Provide the (X, Y) coordinate of the cell's center where the given text is located.  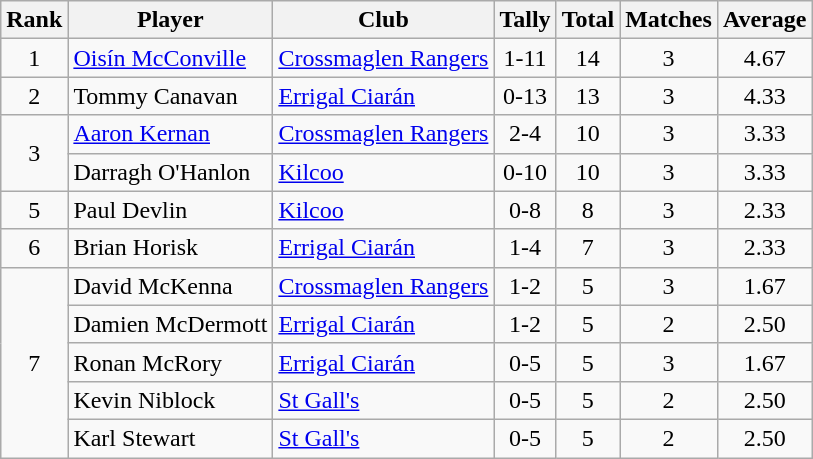
1-4 (525, 248)
Damien McDermott (170, 324)
Rank (34, 20)
Average (764, 20)
Tommy Canavan (170, 96)
Matches (669, 20)
Oisín McConville (170, 58)
Aaron Kernan (170, 134)
Darragh O'Hanlon (170, 172)
8 (588, 210)
David McKenna (170, 286)
1 (34, 58)
13 (588, 96)
1-11 (525, 58)
Kevin Niblock (170, 400)
0-13 (525, 96)
Player (170, 20)
Paul Devlin (170, 210)
Club (384, 20)
Ronan McRory (170, 362)
4.67 (764, 58)
2-4 (525, 134)
Brian Horisk (170, 248)
6 (34, 248)
14 (588, 58)
4.33 (764, 96)
Karl Stewart (170, 438)
Tally (525, 20)
0-8 (525, 210)
0-10 (525, 172)
Total (588, 20)
